Extract the [x, y] coordinate from the center of the cell holding the provided text.  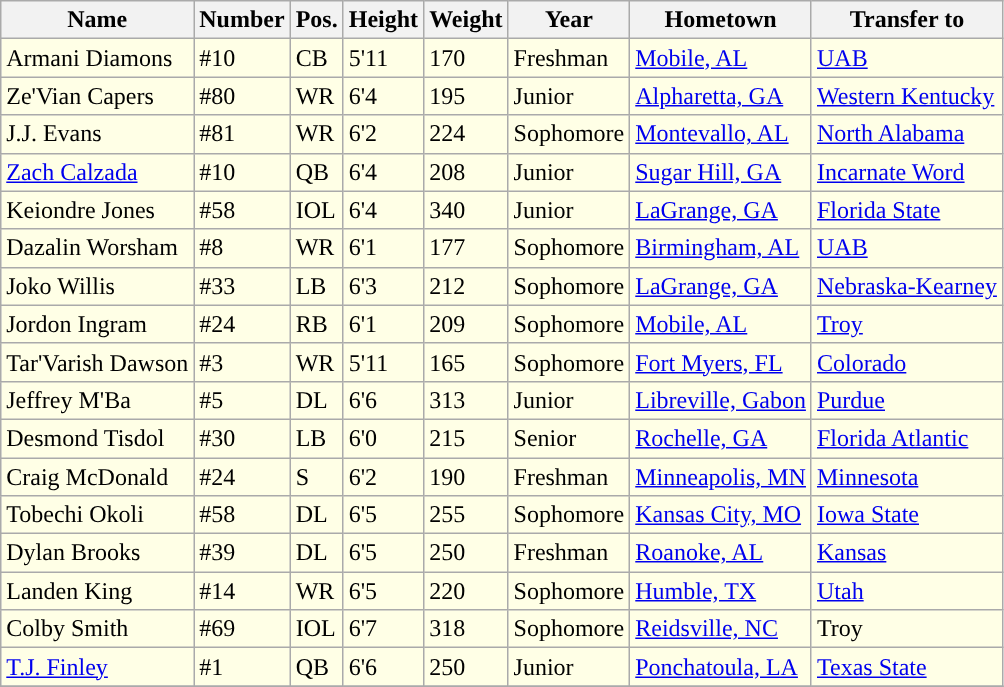
#39 [242, 553]
Minneapolis, MN [721, 477]
6'3 [383, 286]
208 [466, 172]
Humble, TX [721, 591]
J.J. Evans [98, 134]
Pos. [316, 20]
165 [466, 362]
#14 [242, 591]
Libreville, Gabon [721, 400]
Kansas City, MO [721, 515]
190 [466, 477]
170 [466, 58]
Jeffrey M'Ba [98, 400]
Dazalin Worsham [98, 248]
Keiondre Jones [98, 210]
Fort Myers, FL [721, 362]
#5 [242, 400]
Hometown [721, 20]
Reidsville, NC [721, 629]
313 [466, 400]
CB [316, 58]
Colorado [906, 362]
Roanoke, AL [721, 553]
#69 [242, 629]
Transfer to [906, 20]
#1 [242, 667]
Armani Diamons [98, 58]
North Alabama [906, 134]
Ze'Vian Capers [98, 96]
Birmingham, AL [721, 248]
318 [466, 629]
Ponchatoula, LA [721, 667]
Western Kentucky [906, 96]
Number [242, 20]
195 [466, 96]
Incarnate Word [906, 172]
Weight [466, 20]
Dylan Brooks [98, 553]
Florida Atlantic [906, 438]
Kansas [906, 553]
Montevallo, AL [721, 134]
Tobechi Okoli [98, 515]
#8 [242, 248]
Jordon Ingram [98, 324]
Iowa State [906, 515]
209 [466, 324]
T.J. Finley [98, 667]
Minnesota [906, 477]
#33 [242, 286]
S [316, 477]
Craig McDonald [98, 477]
Sugar Hill, GA [721, 172]
Utah [906, 591]
Year [569, 20]
Florida State [906, 210]
#3 [242, 362]
224 [466, 134]
Zach Calzada [98, 172]
RB [316, 324]
Tar'Varish Dawson [98, 362]
215 [466, 438]
6'7 [383, 629]
Height [383, 20]
212 [466, 286]
#81 [242, 134]
Senior [569, 438]
Landen King [98, 591]
#80 [242, 96]
Colby Smith [98, 629]
Rochelle, GA [721, 438]
220 [466, 591]
Purdue [906, 400]
255 [466, 515]
Nebraska-Kearney [906, 286]
Desmond Tisdol [98, 438]
#30 [242, 438]
6'0 [383, 438]
177 [466, 248]
Alpharetta, GA [721, 96]
Name [98, 20]
340 [466, 210]
Joko Willis [98, 286]
Texas State [906, 667]
